Pinpoint the cell where the given text exists, returning its [x, y] midpoint coordinate. 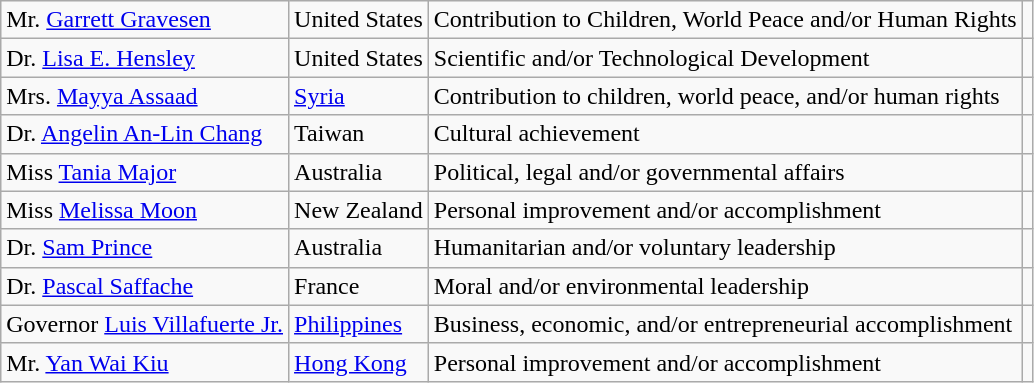
Humanitarian and/or voluntary leadership [725, 248]
Governor Luis Villafuerte Jr. [145, 324]
Dr. Pascal Saffache [145, 286]
New Zealand [359, 210]
Contribution to children, world peace, and/or human rights [725, 96]
Dr. Lisa E. Hensley [145, 58]
Contribution to Children, World Peace and/or Human Rights [725, 20]
Miss Tania Major [145, 172]
Moral and/or environmental leadership [725, 286]
Hong Kong [359, 362]
Mr. Yan Wai Kiu [145, 362]
France [359, 286]
Dr. Sam Prince [145, 248]
Mrs. Mayya Assaad [145, 96]
Cultural achievement [725, 134]
Business, economic, and/or entrepreneurial accomplishment [725, 324]
Political, legal and/or governmental affairs [725, 172]
Taiwan [359, 134]
Dr. Angelin An-Lin Chang [145, 134]
Miss Melissa Moon [145, 210]
Syria [359, 96]
Mr. Garrett Gravesen [145, 20]
Philippines [359, 324]
Scientific and/or Technological Development [725, 58]
